Find where the given text appears and provide that cell's center as (x, y) coordinate. 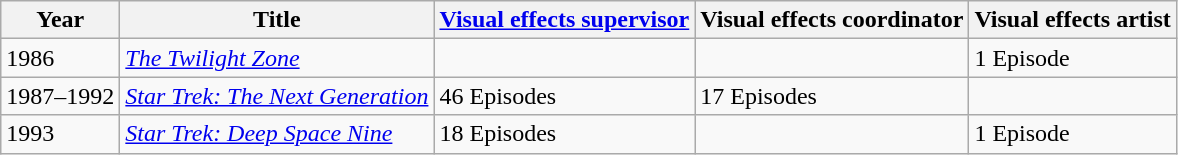
1993 (60, 134)
1986 (60, 58)
46 Episodes (564, 96)
Star Trek: The Next Generation (277, 96)
Visual effects coordinator (832, 20)
Year (60, 20)
Visual effects supervisor (564, 20)
Title (277, 20)
18 Episodes (564, 134)
Visual effects artist (1072, 20)
Star Trek: Deep Space Nine (277, 134)
1987–1992 (60, 96)
The Twilight Zone (277, 58)
17 Episodes (832, 96)
